Determine the [X, Y] coordinate at the center of the cell enclosing the given text.  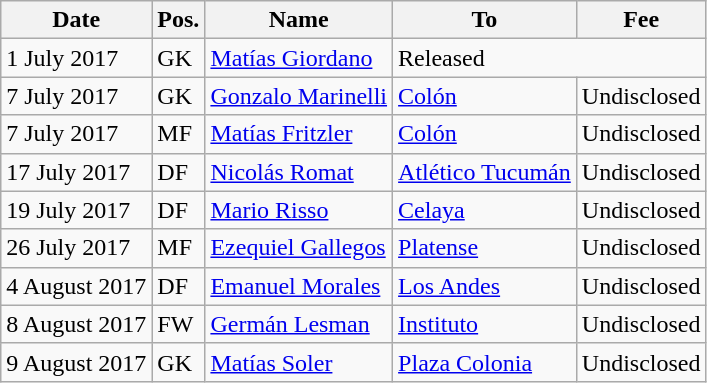
Los Andes [485, 286]
Emanuel Morales [299, 286]
Matías Fritzler [299, 134]
1 July 2017 [76, 58]
Ezequiel Gallegos [299, 248]
Germán Lesman [299, 324]
9 August 2017 [76, 362]
Released [550, 58]
17 July 2017 [76, 172]
FW [178, 324]
Fee [641, 20]
Atlético Tucumán [485, 172]
19 July 2017 [76, 210]
4 August 2017 [76, 286]
To [485, 20]
Pos. [178, 20]
Date [76, 20]
Matías Soler [299, 362]
Celaya [485, 210]
Instituto [485, 324]
Mario Risso [299, 210]
Nicolás Romat [299, 172]
8 August 2017 [76, 324]
Matías Giordano [299, 58]
Platense [485, 248]
Gonzalo Marinelli [299, 96]
Plaza Colonia [485, 362]
Name [299, 20]
26 July 2017 [76, 248]
